For the text-containing cell, return its midpoint in (x, y) coordinate format. 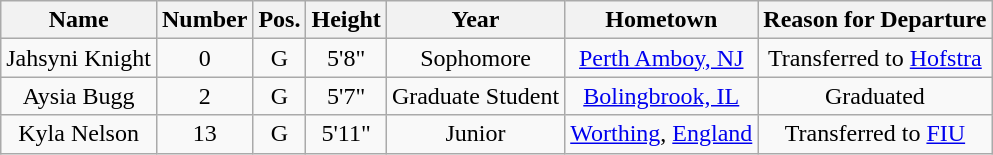
5'8" (346, 58)
Jahsyni Knight (79, 58)
Kyla Nelson (79, 134)
Year (475, 20)
Sophomore (475, 58)
Graduated (875, 96)
Pos. (280, 20)
Height (346, 20)
Name (79, 20)
13 (204, 134)
Worthing, England (662, 134)
Transferred to Hofstra (875, 58)
Graduate Student (475, 96)
2 (204, 96)
Perth Amboy, NJ (662, 58)
5'11" (346, 134)
5'7" (346, 96)
0 (204, 58)
Aysia Bugg (79, 96)
Bolingbrook, IL (662, 96)
Number (204, 20)
Reason for Departure (875, 20)
Hometown (662, 20)
Junior (475, 134)
Transferred to FIU (875, 134)
